Provide the (x, y) coordinate of the cell's center where the given text is located.  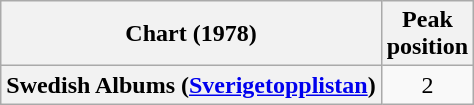
Chart (1978) (191, 34)
Peakposition (427, 34)
2 (427, 85)
Swedish Albums (Sverigetopplistan) (191, 85)
